Identify which cell holds the provided text, then report its (x, y) central coordinate. 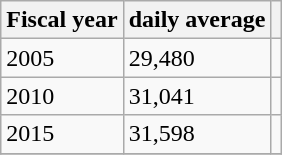
31,598 (197, 134)
2015 (62, 134)
2005 (62, 58)
31,041 (197, 96)
2010 (62, 96)
Fiscal year (62, 20)
29,480 (197, 58)
daily average (197, 20)
